Pinpoint the cell where the given text exists, returning its [X, Y] midpoint coordinate. 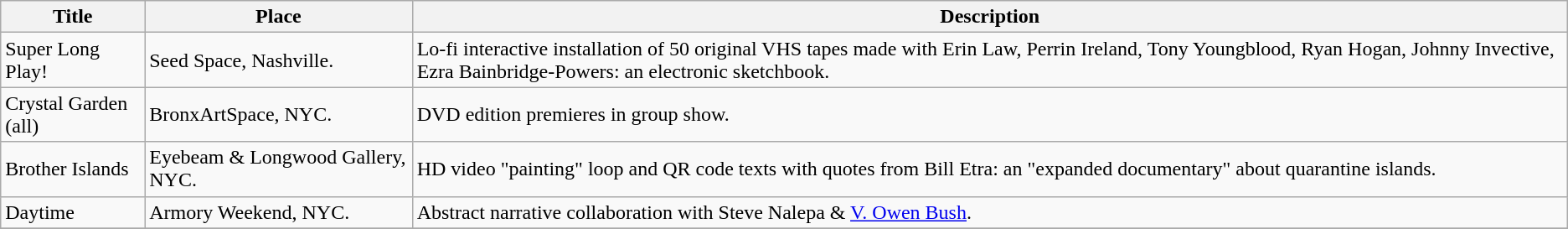
Brother Islands [73, 169]
Daytime [73, 212]
Crystal Garden (all) [73, 114]
Place [278, 17]
Super Long Play! [73, 60]
Eyebeam & Longwood Gallery, NYC. [278, 169]
Seed Space, Nashville. [278, 60]
Abstract narrative collaboration with Steve Nalepa & V. Owen Bush. [990, 212]
Description [990, 17]
Armory Weekend, NYC. [278, 212]
DVD edition premieres in group show. [990, 114]
HD video "painting" loop and QR code texts with quotes from Bill Etra: an "expanded documentary" about quarantine islands. [990, 169]
Title [73, 17]
BronxArtSpace, NYC. [278, 114]
